Scan for the cell matching the given text and deliver its (X, Y) coordinate at center. 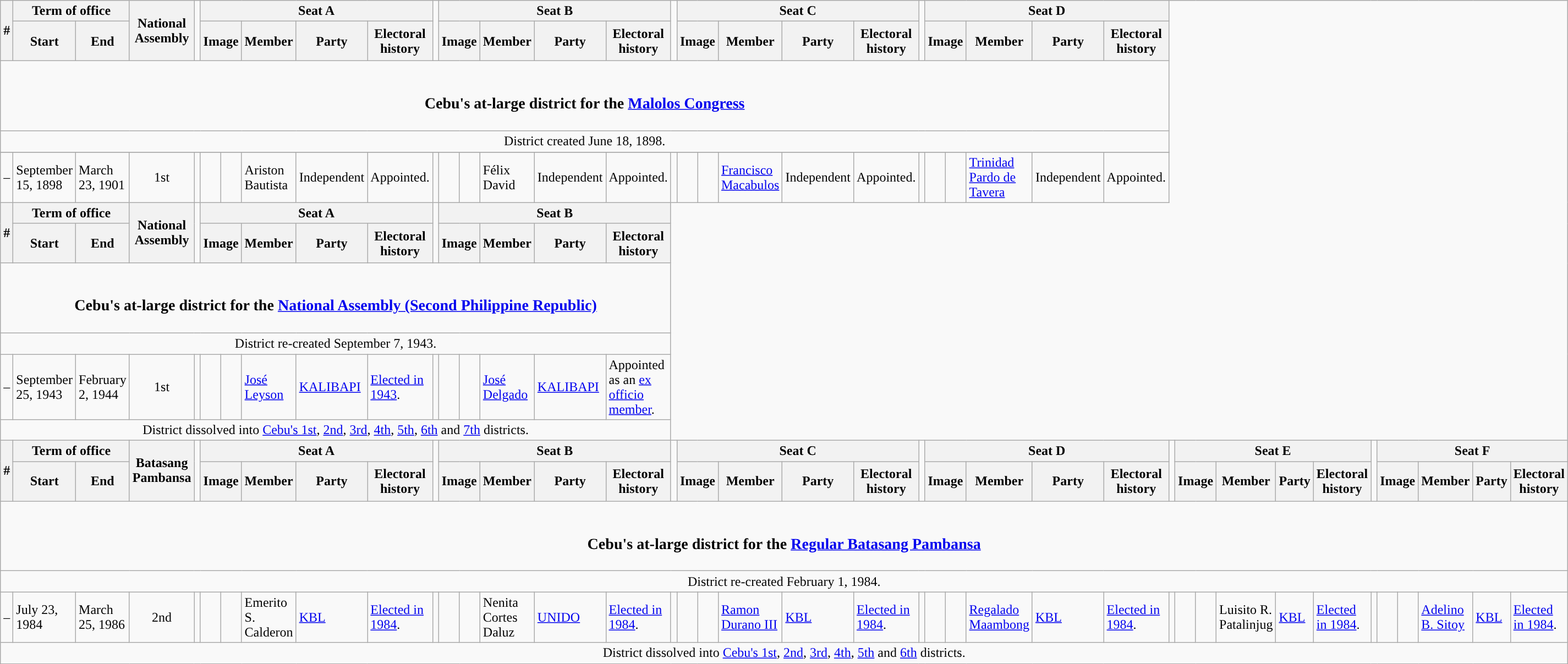
District re-created February 1, 1984. (785, 581)
March 23, 1901 (103, 177)
Cebu's at-large district for the Regular Batasang Pambansa (785, 536)
District dissolved into Cebu's 1st, 2nd, 3rd, 4th, 5th and 6th districts. (785, 653)
Seat F (1472, 451)
UNIDO (570, 617)
Nenita Cortes Daluz (507, 617)
Appointed as an ex officio member. (638, 387)
Ariston Bautista (268, 177)
Félix David (507, 177)
Cebu's at-large district for the National Assembly (Second Philippine Republic) (336, 298)
2nd (162, 617)
Francisco Macabulos (750, 177)
Cebu's at-large district for the Malolos Congress (585, 96)
District created June 18, 1898. (585, 141)
Trinidad Pardo de Tavera (999, 177)
District re-created September 7, 1943. (336, 343)
September 15, 1898 (45, 177)
March 25, 1986 (103, 617)
Elected in 1943. (400, 387)
Emerito S. Calderon (268, 617)
Ramon Durano III (750, 617)
District dissolved into Cebu's 1st, 2nd, 3rd, 4th, 5th, 6th and 7th districts. (336, 430)
Seat E (1273, 451)
BatasangPambansa (162, 471)
Adelino B. Sitoy (1446, 617)
February 2, 1944 (103, 387)
July 23, 1984 (45, 617)
Luisito R. Patalinjug (1246, 617)
José Delgado (507, 387)
September 25, 1943 (45, 387)
Regalado Maambong (999, 617)
José Leyson (268, 387)
